For the text-containing cell, return its midpoint in (x, y) coordinate format. 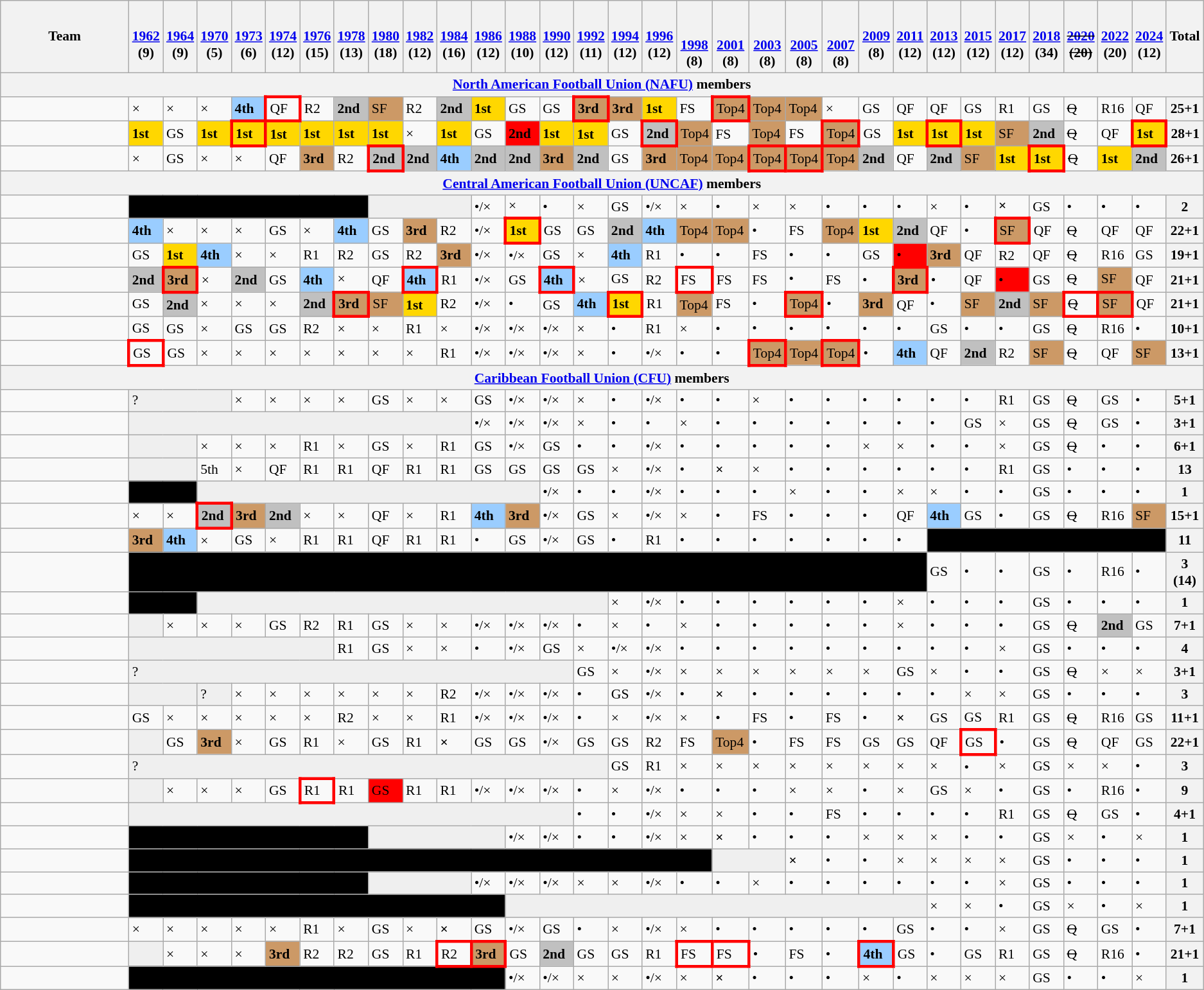
1988(10) (523, 37)
3 (14) (1184, 571)
2024(12) (1149, 37)
4 (1184, 649)
1996(12) (659, 37)
25+1 (1184, 109)
1994(12) (625, 37)
1980(18) (385, 37)
2011(12) (910, 37)
Team (65, 37)
13+1 (1184, 353)
2 (1184, 207)
2001(8) (731, 37)
2017(12) (1012, 37)
1974(12) (283, 37)
2022(20) (1115, 37)
10+1 (1184, 329)
Total (1184, 37)
11+1 (1184, 718)
1970(5) (214, 37)
1964(9) (180, 37)
26+1 (1184, 159)
2018(34) (1047, 37)
11 (1184, 541)
15+1 (1184, 516)
Caribbean Football Union (CFU) members (602, 378)
9 (1184, 791)
1978(13) (351, 37)
1984(16) (453, 37)
1986(12) (488, 37)
4+1 (1184, 815)
19+1 (1184, 256)
2007(8) (841, 37)
28+1 (1184, 134)
1976(15) (317, 37)
6+1 (1184, 447)
2005(8) (804, 37)
2009(8) (876, 37)
5th (214, 469)
North American Football Union (NAFU) members (602, 85)
Central American Football Union (UNCAF) members (602, 182)
2013(12) (944, 37)
2020(20) (1080, 37)
5+1 (1184, 401)
2015(12) (979, 37)
1973(6) (249, 37)
1982(12) (420, 37)
1990(12) (556, 37)
13 (1184, 469)
1992(11) (591, 37)
1962(9) (146, 37)
1998(8) (694, 37)
2003(8) (767, 37)
